Output the (x, y) coordinate of the center of the cell containing the given text.  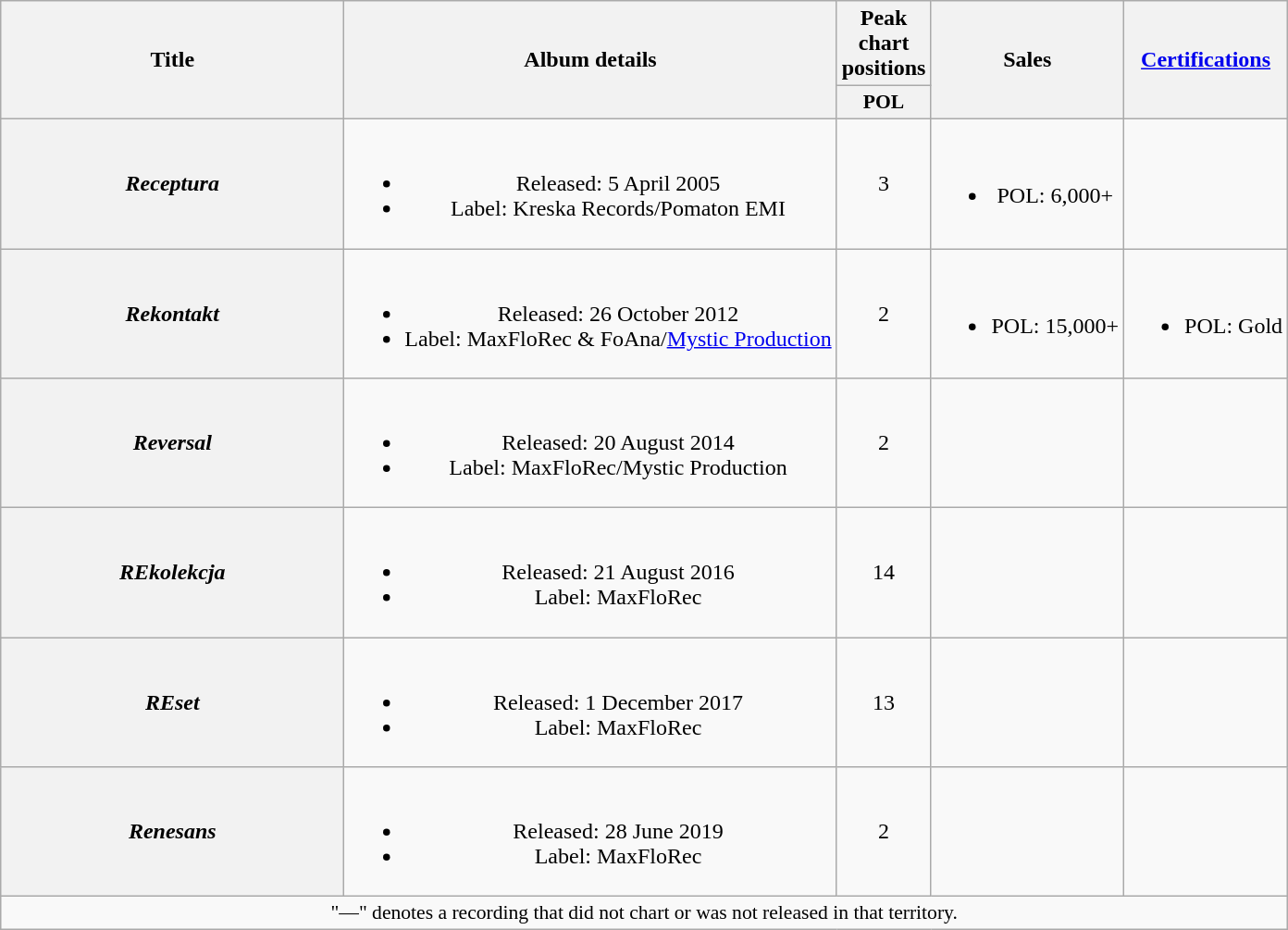
Peak chart positions (884, 43)
Released: 5 April 2005Label: Kreska Records/Pomaton EMI (590, 183)
Certifications (1207, 60)
POL: 15,000+ (1027, 313)
14 (884, 573)
Released: 26 October 2012Label: MaxFloRec & FoAna/Mystic Production (590, 313)
3 (884, 183)
Reversal (172, 443)
POL: Gold (1207, 313)
POL: 6,000+ (1027, 183)
Receptura (172, 183)
Title (172, 60)
Released: 28 June 2019Label: MaxFloRec (590, 832)
POL (884, 103)
Rekontakt (172, 313)
Album details (590, 60)
Renesans (172, 832)
13 (884, 702)
"—" denotes a recording that did not chart or was not released in that territory. (644, 913)
Released: 1 December 2017Label: MaxFloRec (590, 702)
Released: 20 August 2014Label: MaxFloRec/Mystic Production (590, 443)
Released: 21 August 2016Label: MaxFloRec (590, 573)
REkolekcja (172, 573)
Sales (1027, 60)
REset (172, 702)
